Pinpoint the cell where the given text exists, returning its [X, Y] midpoint coordinate. 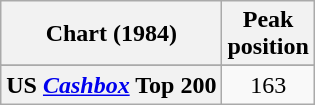
US Cashbox Top 200 [112, 85]
Chart (1984) [112, 34]
Peakposition [268, 34]
163 [268, 85]
